Identify which cell holds the provided text, then report its [x, y] central coordinate. 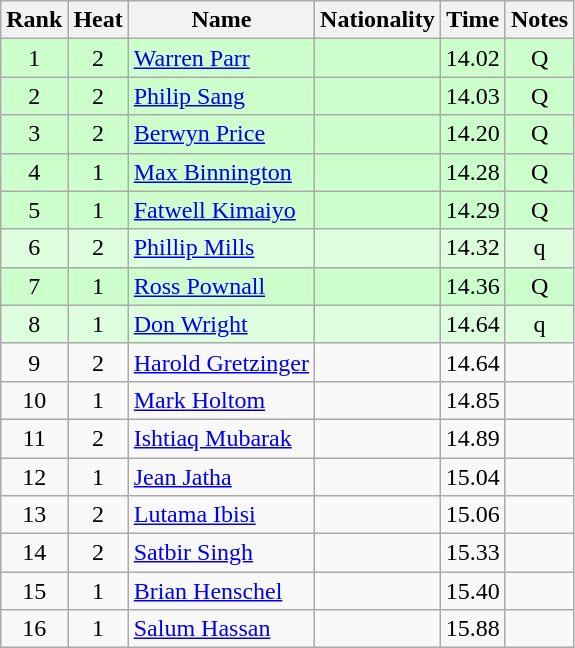
Lutama Ibisi [221, 515]
Harold Gretzinger [221, 362]
7 [34, 286]
Mark Holtom [221, 400]
Ross Pownall [221, 286]
Phillip Mills [221, 248]
6 [34, 248]
Rank [34, 20]
Salum Hassan [221, 629]
Warren Parr [221, 58]
Ishtiaq Mubarak [221, 438]
14.02 [472, 58]
Heat [98, 20]
5 [34, 210]
Max Binnington [221, 172]
Brian Henschel [221, 591]
Fatwell Kimaiyo [221, 210]
14.89 [472, 438]
Satbir Singh [221, 553]
14.32 [472, 248]
15.04 [472, 477]
Notes [539, 20]
15.88 [472, 629]
14.29 [472, 210]
15 [34, 591]
11 [34, 438]
14.85 [472, 400]
3 [34, 134]
Name [221, 20]
8 [34, 324]
13 [34, 515]
Berwyn Price [221, 134]
Jean Jatha [221, 477]
15.40 [472, 591]
14.36 [472, 286]
15.33 [472, 553]
15.06 [472, 515]
16 [34, 629]
4 [34, 172]
12 [34, 477]
9 [34, 362]
14.28 [472, 172]
14.03 [472, 96]
Don Wright [221, 324]
Philip Sang [221, 96]
Time [472, 20]
Nationality [378, 20]
10 [34, 400]
14.20 [472, 134]
14 [34, 553]
